Find where the given text appears and provide that cell's center as [x, y] coordinate. 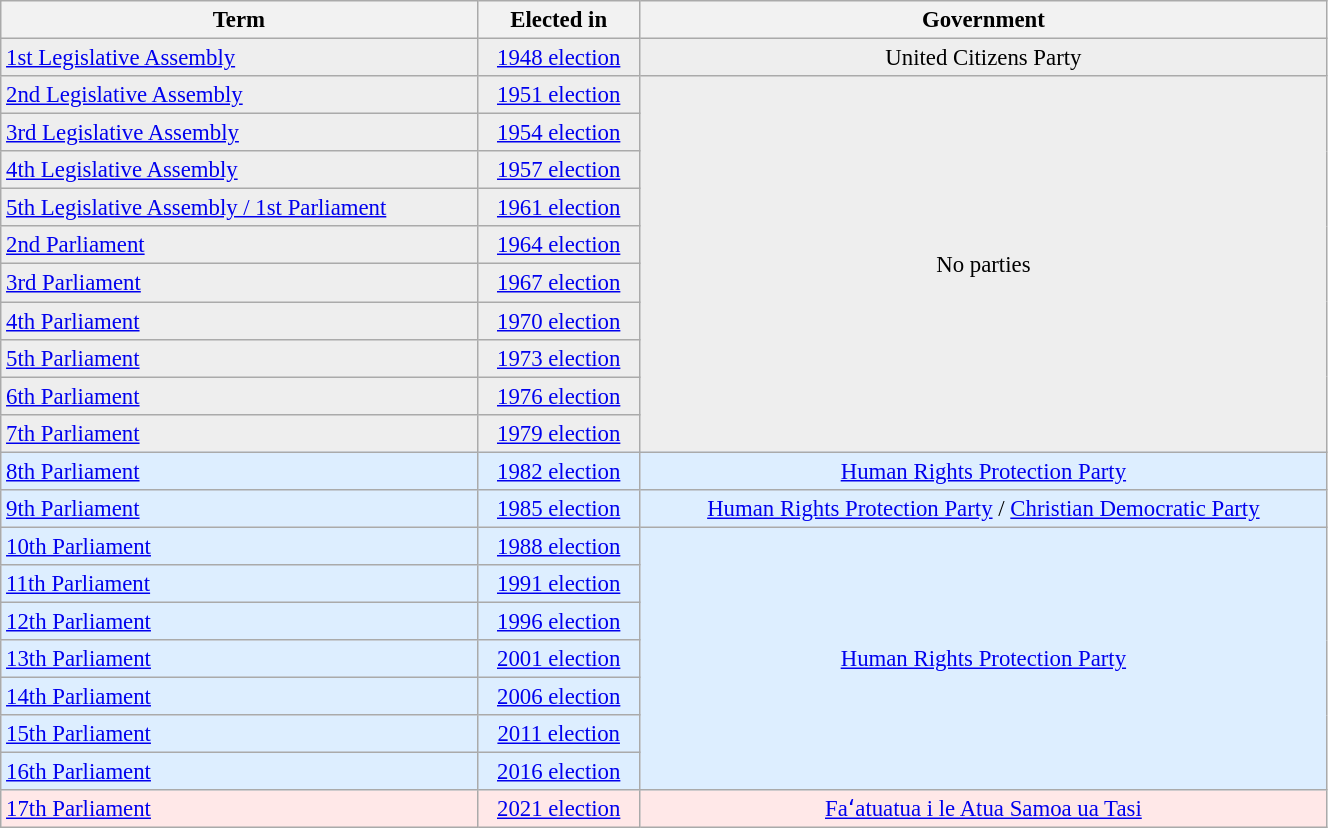
16th Parliament [239, 772]
1979 election [558, 433]
1982 election [558, 471]
2006 election [558, 697]
1991 election [558, 584]
1985 election [558, 509]
15th Parliament [239, 734]
Faʻatuatua i le Atua Samoa ua Tasi [983, 809]
No parties [983, 264]
1957 election [558, 170]
5th Parliament [239, 358]
1967 election [558, 283]
6th Parliament [239, 396]
1948 election [558, 58]
11th Parliament [239, 584]
4th Legislative Assembly [239, 170]
17th Parliament [239, 809]
4th Parliament [239, 321]
1st Legislative Assembly [239, 58]
Elected in [558, 20]
3rd Legislative Assembly [239, 133]
1964 election [558, 245]
13th Parliament [239, 659]
7th Parliament [239, 433]
14th Parliament [239, 697]
1961 election [558, 208]
1988 election [558, 546]
Government [983, 20]
1954 election [558, 133]
2nd Parliament [239, 245]
3rd Parliament [239, 283]
8th Parliament [239, 471]
10th Parliament [239, 546]
2011 election [558, 734]
2nd Legislative Assembly [239, 95]
1996 election [558, 621]
United Citizens Party [983, 58]
5th Legislative Assembly / 1st Parliament [239, 208]
12th Parliament [239, 621]
2021 election [558, 809]
Term [239, 20]
1970 election [558, 321]
9th Parliament [239, 509]
1951 election [558, 95]
Human Rights Protection Party / Christian Democratic Party [983, 509]
2001 election [558, 659]
2016 election [558, 772]
1976 election [558, 396]
1973 election [558, 358]
